Locate the cell with the specified text and output its [x, y] center coordinate. 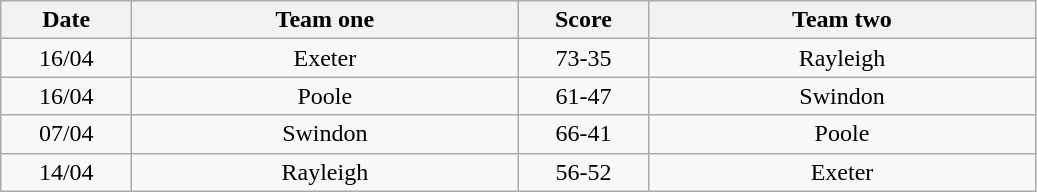
Date [66, 20]
Score [584, 20]
Team two [842, 20]
Team one [325, 20]
66-41 [584, 134]
07/04 [66, 134]
56-52 [584, 172]
73-35 [584, 58]
14/04 [66, 172]
61-47 [584, 96]
